Extract the (X, Y) coordinate from the center of the cell holding the provided text.  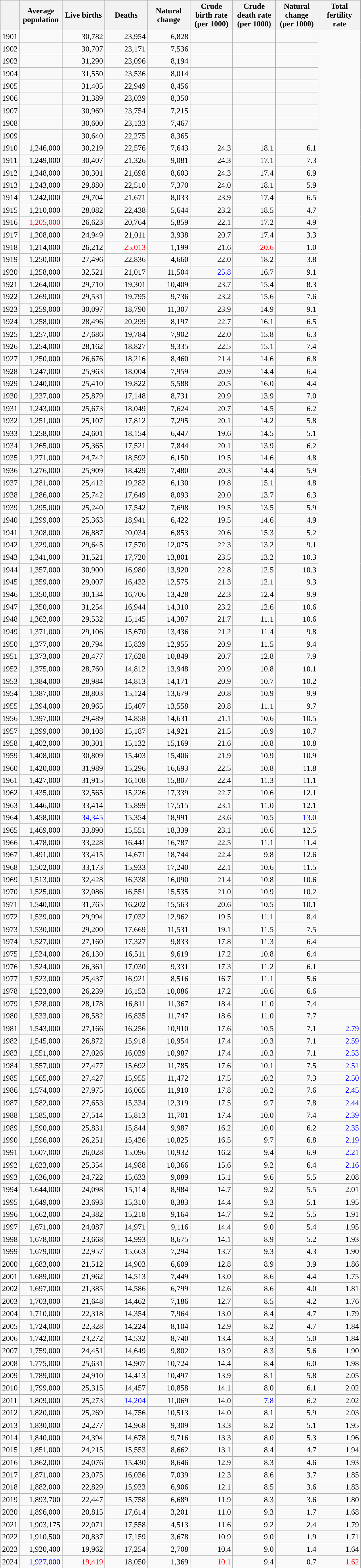
10,409 (169, 284)
22,447 (83, 1500)
21,648 (83, 1301)
18,154 (126, 433)
23.5 (212, 557)
7,959 (169, 371)
17,515 (169, 805)
9,164 (169, 1215)
21.0 (212, 892)
32,565 (83, 793)
6,447 (169, 433)
2.08 (339, 1177)
1,257,000 (41, 334)
26,872 (83, 1041)
1951 (10, 656)
2.39 (339, 1115)
22,275 (126, 136)
29,532 (83, 619)
2022 (10, 1537)
2.53 (339, 1053)
16,811 (126, 1004)
7,698 (169, 508)
1.76 (339, 1301)
11.8 (297, 768)
34,345 (83, 818)
1,259,000 (41, 309)
16,944 (126, 607)
22,829 (83, 1487)
15,758 (126, 1500)
30,809 (83, 755)
20.3 (212, 470)
1,402,000 (41, 743)
30,640 (83, 136)
25.8 (212, 272)
23,096 (126, 61)
1940 (10, 520)
18,004 (126, 371)
12.3 (212, 1475)
1930 (10, 396)
15,807 (169, 781)
16,441 (126, 842)
1,478,000 (41, 842)
1979 (10, 1004)
1918 (10, 247)
1959 (10, 755)
24,451 (83, 1351)
32,428 (83, 880)
1,574,000 (41, 1090)
9,802 (169, 1351)
1,927,000 (41, 1561)
1,742,000 (41, 1338)
1978 (10, 991)
1,557,000 (41, 1066)
18,216 (126, 359)
17,240 (169, 867)
10,086 (169, 991)
27,653 (83, 1103)
14,586 (126, 1289)
29,007 (83, 582)
8,194 (169, 61)
7,294 (169, 1252)
8,675 (169, 1239)
14.2 (254, 421)
1,357,000 (41, 570)
3.8 (297, 260)
1,375,000 (41, 669)
1966 (10, 842)
21,512 (83, 1264)
Crude birth rate (per 1000) (212, 15)
13,558 (169, 706)
24,215 (83, 1450)
1.86 (339, 1264)
1946 (10, 595)
8,033 (169, 198)
13,801 (169, 557)
1,565,000 (41, 1078)
1,528,000 (41, 1004)
14,921 (169, 731)
15,663 (126, 1252)
1,862,000 (41, 1462)
27,686 (83, 334)
17,614 (126, 1512)
1996 (10, 1215)
16,108 (126, 781)
25,315 (83, 1388)
21,011 (126, 235)
24,722 (83, 1177)
2.51 (339, 1066)
16,036 (126, 1475)
31,254 (83, 607)
1,530,000 (41, 929)
1.85 (339, 1475)
7,480 (169, 470)
22,576 (126, 148)
5,588 (169, 384)
15,334 (126, 1103)
2003 (10, 1301)
8,104 (169, 1326)
3.3 (297, 235)
22,836 (126, 260)
7,902 (169, 334)
1958 (10, 743)
4,513 (169, 1524)
Average population (41, 15)
15,187 (126, 731)
16,551 (126, 892)
1,759,000 (41, 1351)
11,307 (169, 309)
1,341,000 (41, 557)
15.3 (254, 532)
6,853 (169, 532)
1,703,000 (41, 1301)
25,631 (83, 1363)
17,669 (126, 929)
1,248,000 (41, 173)
10,910 (169, 1029)
10,849 (169, 656)
2013 (10, 1425)
15,670 (126, 632)
10,932 (169, 1152)
16,090 (169, 880)
12,955 (169, 644)
1,276,000 (41, 470)
2017 (10, 1475)
6,828 (169, 36)
11,367 (169, 1004)
1911 (10, 160)
17,542 (126, 508)
1920 (10, 272)
1,820,000 (41, 1413)
1953 (10, 681)
0.7 (297, 1561)
1957 (10, 731)
1,246,000 (41, 148)
1,394,000 (41, 706)
10,497 (169, 1376)
2.19 (339, 1140)
23,693 (83, 1202)
26,239 (83, 991)
14,204 (126, 1401)
17,649 (126, 495)
32,521 (83, 272)
7,039 (169, 1475)
27,160 (83, 942)
1933 (10, 433)
1952 (10, 669)
14,671 (126, 855)
3,201 (169, 1512)
9.6 (254, 1177)
1,265,000 (41, 446)
1.68 (339, 1512)
21.9 (212, 755)
1,408,000 (41, 755)
27,496 (83, 260)
14,968 (126, 1425)
1,636,000 (41, 1177)
1,251,000 (41, 421)
18.4 (212, 1004)
22,071 (83, 1524)
1916 (10, 223)
Crude death rate (per 1000) (254, 15)
1,671,000 (41, 1227)
16,065 (126, 1090)
1,254,000 (41, 346)
19,795 (126, 297)
1912 (10, 173)
9,736 (169, 297)
2.79 (339, 1029)
1922 (10, 297)
28,496 (83, 322)
17,720 (126, 557)
1,362,000 (41, 619)
1,240,000 (41, 384)
25,013 (126, 247)
19.1 (212, 929)
31,765 (83, 904)
1941 (10, 532)
1,830,000 (41, 1425)
1,871,000 (41, 1475)
14.9 (254, 309)
1,543,000 (41, 1029)
1,882,000 (41, 1487)
15,813 (126, 1115)
1904 (10, 74)
18,592 (126, 458)
16,256 (126, 1029)
16.0 (254, 384)
28,984 (83, 681)
24,910 (83, 1376)
8,350 (169, 98)
18,790 (126, 309)
25,107 (83, 421)
2018 (10, 1487)
1,242,000 (41, 198)
7.0 (297, 396)
1,502,000 (41, 867)
2021 (10, 1524)
1,299,000 (41, 520)
Live births (83, 15)
2.45 (339, 1090)
2014 (10, 1438)
4.2 (297, 1301)
8,731 (169, 396)
10,858 (169, 1388)
1,295,000 (41, 508)
7,844 (169, 446)
16,706 (126, 595)
1901 (10, 36)
2020 (10, 1512)
27,166 (83, 1029)
14,513 (126, 1276)
1947 (10, 607)
2023 (10, 1549)
21,017 (126, 272)
1908 (10, 123)
2010 (10, 1388)
15,169 (169, 743)
1,649,000 (41, 1202)
8,740 (169, 1338)
2.44 (339, 1103)
24,394 (83, 1438)
1984 (10, 1066)
5,859 (169, 223)
22,318 (83, 1314)
1,513,000 (41, 880)
4,660 (169, 260)
15,310 (126, 1202)
27,514 (83, 1115)
17,032 (126, 917)
16,921 (126, 979)
14,532 (126, 1338)
1,527,000 (41, 942)
1905 (10, 86)
15,844 (126, 1128)
1994 (10, 1190)
24,742 (83, 458)
7,624 (169, 409)
1,247,000 (41, 371)
1,840,000 (41, 1438)
19,962 (83, 1549)
1,281,000 (41, 483)
1923 (10, 309)
33,228 (83, 842)
1,644,000 (41, 1190)
1906 (10, 98)
3,938 (169, 235)
24,601 (83, 433)
2.16 (339, 1165)
15,114 (126, 1190)
25,354 (83, 1165)
10,513 (169, 1413)
28,803 (83, 694)
1,851,000 (41, 1450)
20,034 (126, 532)
1974 (10, 942)
7.7 (297, 1016)
22.8 (212, 570)
5.0 (297, 1338)
18,049 (126, 409)
1937 (10, 483)
1986 (10, 1090)
24,949 (83, 235)
15,218 (126, 1215)
1962 (10, 793)
20,815 (83, 1512)
5.3 (297, 1438)
33,414 (83, 805)
1,199 (169, 247)
29,704 (83, 198)
17,570 (126, 545)
1955 (10, 706)
1943 (10, 557)
1935 (10, 458)
1,590,000 (41, 1128)
32,086 (83, 892)
1993 (10, 1177)
1,525,000 (41, 892)
15,535 (169, 892)
2001 (10, 1276)
26,212 (83, 247)
2012 (10, 1413)
1.94 (339, 1450)
15,899 (126, 805)
22,949 (126, 86)
2011 (10, 1401)
2007 (10, 1351)
1.4 (297, 1549)
21,698 (126, 173)
11.6 (212, 1524)
28,760 (83, 669)
11.9 (212, 1500)
15,553 (126, 1450)
1971 (10, 904)
25,437 (83, 979)
28,178 (83, 1004)
2002 (10, 1289)
2.05 (339, 1376)
15,226 (126, 793)
18,050 (126, 1561)
29,489 (83, 718)
16,787 (169, 842)
1,683,000 (41, 1264)
1,920,400 (41, 1549)
16,153 (126, 991)
1992 (10, 1165)
12.7 (212, 1301)
1,623,000 (41, 1165)
30,900 (83, 570)
13.4 (212, 1338)
23.6 (212, 818)
25,909 (83, 470)
30,782 (83, 36)
1,585,000 (41, 1115)
14,988 (126, 1165)
1,387,000 (41, 694)
9,716 (169, 1438)
25,365 (83, 446)
1.0 (297, 247)
1954 (10, 694)
1,893,700 (41, 1500)
12,575 (169, 582)
25,412 (83, 483)
16,432 (126, 582)
10,987 (169, 1053)
1963 (10, 805)
1,237,000 (41, 396)
25,410 (83, 384)
27,026 (83, 1053)
26,676 (83, 359)
6,609 (169, 1264)
4.0 (297, 1289)
20,837 (83, 1537)
1987 (10, 1103)
7,186 (169, 1301)
1,271,000 (41, 458)
14,649 (126, 1351)
33,173 (83, 867)
16.1 (254, 322)
15,096 (126, 1152)
15,563 (169, 904)
14,993 (126, 1239)
1970 (10, 892)
14,387 (169, 619)
10,825 (169, 1140)
1,910,500 (41, 1537)
16,835 (126, 1016)
1,359,000 (41, 582)
11,910 (169, 1090)
1998 (10, 1239)
1932 (10, 421)
27,427 (83, 1078)
1991 (10, 1152)
1929 (10, 384)
28,794 (83, 644)
1925 (10, 334)
14,812 (126, 669)
1,596,000 (41, 1140)
1,371,000 (41, 632)
3.7 (297, 1475)
17,254 (126, 1549)
6,150 (169, 458)
10,724 (169, 1363)
1,539,000 (41, 917)
9,335 (169, 346)
1956 (10, 718)
33,890 (83, 830)
7,643 (169, 148)
1944 (10, 570)
25,363 (83, 520)
1,540,000 (41, 904)
1,308,000 (41, 532)
9,833 (169, 942)
1,710,000 (41, 1314)
1936 (10, 470)
21.1 (212, 718)
21,326 (126, 160)
7,449 (169, 1276)
1973 (10, 929)
1965 (10, 830)
7,370 (169, 185)
1969 (10, 880)
1917 (10, 235)
1913 (10, 185)
1,491,000 (41, 855)
Natural change (169, 15)
14,462 (126, 1301)
6.0 (297, 1363)
28,477 (83, 656)
17,159 (126, 1537)
13,428 (169, 595)
1.91 (339, 1215)
1,420,000 (41, 768)
8,365 (169, 136)
30,097 (83, 309)
1914 (10, 198)
1,269,000 (41, 297)
1909 (10, 136)
8,662 (169, 1450)
1.7 (297, 1512)
10,954 (169, 1041)
11,472 (169, 1078)
1926 (10, 346)
9,081 (169, 160)
1980 (10, 1016)
2024 (10, 1561)
2.35 (339, 1128)
29,200 (83, 929)
8,646 (169, 1462)
14,631 (169, 718)
1,697,000 (41, 1289)
25,879 (83, 396)
31,389 (83, 98)
18,339 (169, 830)
1903 (10, 61)
11,531 (169, 929)
1985 (10, 1078)
4.6 (297, 1462)
18,991 (169, 818)
31,290 (83, 61)
1,329,000 (41, 545)
19.8 (212, 483)
24,076 (83, 1462)
23,039 (126, 98)
9,987 (169, 1128)
13.5 (254, 508)
17,148 (126, 396)
26,361 (83, 967)
1934 (10, 446)
27,975 (83, 1090)
15,933 (126, 867)
2.21 (339, 1152)
17,812 (126, 421)
1910 (10, 148)
2019 (10, 1500)
1938 (10, 495)
30,219 (83, 148)
23.7 (212, 284)
28,965 (83, 706)
14,171 (169, 681)
1975 (10, 954)
22,438 (126, 210)
1,582,000 (41, 1103)
16,693 (169, 768)
7,295 (169, 421)
1,458,000 (41, 818)
6,689 (169, 1500)
23,954 (126, 36)
1990 (10, 1140)
1921 (10, 284)
1,903,175 (41, 1524)
28,582 (83, 1016)
14,354 (126, 1314)
1.81 (339, 1289)
6,422 (169, 520)
1.80 (339, 1500)
1997 (10, 1227)
16,980 (126, 570)
1927 (10, 359)
30,600 (83, 123)
14,813 (126, 681)
14,971 (126, 1227)
15,407 (126, 706)
Natural change (per 1000) (297, 15)
17,628 (126, 656)
2000 (10, 1264)
24,277 (83, 1425)
1902 (10, 49)
7,467 (169, 123)
14,858 (126, 718)
23,536 (126, 74)
20,299 (126, 322)
29,880 (83, 185)
1982 (10, 1041)
21.5 (212, 731)
9,116 (169, 1227)
31,521 (83, 557)
4.3 (297, 1252)
15,426 (126, 1140)
18,941 (126, 520)
17,558 (126, 1524)
16,338 (126, 880)
30,707 (83, 49)
22,510 (126, 185)
1.96 (339, 1438)
1928 (10, 371)
11,747 (169, 1016)
1,377,000 (41, 644)
1977 (10, 979)
11,785 (169, 1066)
25,273 (83, 1401)
25,831 (83, 1128)
20.5 (212, 384)
1,397,000 (41, 718)
24,087 (83, 1227)
25,269 (83, 1413)
30,969 (83, 111)
18,429 (126, 470)
1995 (10, 1202)
8,456 (169, 86)
Deaths (126, 15)
26,623 (83, 223)
19,301 (126, 284)
1949 (10, 632)
16,511 (126, 954)
15,403 (126, 755)
18,744 (169, 855)
19.6 (212, 433)
2008 (10, 1363)
1961 (10, 781)
14,903 (126, 1264)
1,789,000 (41, 1376)
12,319 (169, 1103)
1968 (10, 867)
15,296 (126, 768)
1972 (10, 917)
21.7 (212, 619)
30,407 (83, 160)
29,531 (83, 297)
2016 (10, 1462)
7.9 (297, 656)
19,784 (126, 334)
14,224 (126, 1326)
1,533,000 (41, 1016)
1.75 (339, 1276)
1.64 (339, 1549)
15,955 (126, 1078)
1,427,000 (41, 781)
13,436 (169, 632)
6.6 (297, 991)
1983 (10, 1053)
10,366 (169, 1165)
19,822 (126, 384)
1,799,000 (41, 1388)
23,272 (83, 1338)
9,331 (169, 967)
11.2 (254, 967)
31,550 (83, 74)
11,504 (169, 272)
3.9 (297, 1264)
8,516 (169, 979)
3,678 (169, 1537)
15.4 (254, 284)
1.98 (339, 1363)
1,369 (169, 1561)
2005 (10, 1326)
1,469,000 (41, 830)
25,240 (83, 508)
1,775,000 (41, 1363)
27,477 (83, 1066)
2.50 (339, 1078)
10.4 (212, 1549)
13,948 (169, 669)
1.9 (297, 1537)
1942 (10, 545)
19,282 (126, 483)
8,984 (169, 1190)
15,124 (126, 694)
1,205,000 (41, 223)
18.6 (212, 1016)
1,399,000 (41, 731)
17.3 (212, 967)
12,962 (169, 917)
17,327 (126, 942)
15,145 (126, 619)
1919 (10, 260)
13,920 (169, 570)
8,093 (169, 495)
30,134 (83, 595)
15,692 (126, 1066)
8,460 (169, 359)
11,069 (169, 1401)
31,405 (83, 86)
23,668 (83, 1239)
26,028 (83, 1152)
23,171 (126, 49)
15,132 (126, 743)
12.4 (254, 595)
26,130 (83, 954)
15,430 (126, 1462)
8,197 (169, 322)
17,030 (126, 967)
1989 (10, 1128)
1,208,000 (41, 235)
24,098 (83, 1190)
2.03 (339, 1413)
1964 (10, 818)
1,435,000 (41, 793)
23,754 (126, 111)
8,383 (169, 1202)
14,678 (126, 1438)
21,385 (83, 1289)
30,108 (83, 731)
1,678,000 (41, 1239)
2004 (10, 1314)
29,710 (83, 284)
25,963 (83, 371)
20.0 (212, 495)
31,989 (83, 768)
1960 (10, 768)
1967 (10, 855)
11,701 (169, 1115)
12,075 (169, 545)
1.71 (339, 1537)
1981 (10, 1029)
1948 (10, 619)
1,210,000 (41, 210)
1,896,000 (41, 1512)
22,957 (83, 1252)
16.5 (212, 1140)
22,328 (83, 1326)
1950 (10, 644)
24,382 (83, 1215)
2.4 (297, 1524)
1976 (10, 967)
1,264,000 (41, 284)
15,918 (126, 1041)
18,827 (126, 346)
14,756 (126, 1413)
1,373,000 (41, 656)
28,082 (83, 210)
1,249,000 (41, 160)
26,887 (83, 532)
8,603 (169, 173)
Total fertility rate (339, 15)
6,130 (169, 483)
16,202 (126, 904)
15,406 (169, 755)
15,551 (126, 830)
1,724,000 (41, 1326)
9,089 (169, 1177)
1,679,000 (41, 1252)
1,689,000 (41, 1276)
8,014 (169, 74)
1939 (10, 508)
2.01 (339, 1190)
29,994 (83, 917)
2006 (10, 1338)
28,162 (83, 346)
1,384,000 (41, 681)
1907 (10, 111)
5,644 (169, 210)
1988 (10, 1115)
1.62 (339, 1561)
1,809,000 (41, 1401)
17,521 (126, 446)
24.0 (212, 185)
2.59 (339, 1041)
23,133 (126, 123)
1,607,000 (41, 1152)
15,354 (126, 818)
1.83 (339, 1487)
7,536 (169, 49)
20,764 (126, 223)
17.1 (254, 160)
15,923 (126, 1487)
33,415 (83, 855)
18.5 (254, 210)
1999 (10, 1252)
2,708 (169, 1549)
1,662,000 (41, 1215)
1,446,000 (41, 805)
6,799 (169, 1289)
21.3 (212, 582)
9,309 (169, 1425)
6,906 (169, 1487)
16,039 (126, 1053)
14,457 (126, 1388)
7,215 (169, 111)
1,214,000 (41, 247)
1945 (10, 582)
29,106 (83, 632)
25,673 (83, 409)
1931 (10, 409)
18.2 (254, 260)
1,286,000 (41, 495)
29,645 (83, 545)
14,310 (169, 607)
2015 (10, 1450)
1,551,000 (41, 1053)
19,419 (83, 1561)
13.1 (212, 1450)
21,671 (126, 198)
7,964 (169, 1314)
14,413 (126, 1376)
1,545,000 (41, 1041)
13,679 (169, 694)
23,075 (83, 1475)
15.8 (254, 334)
15,839 (126, 644)
9,619 (169, 954)
5.4 (297, 1227)
21,962 (83, 1276)
14,907 (126, 1363)
31,915 (83, 781)
2009 (10, 1376)
1924 (10, 322)
26,251 (83, 1140)
17,339 (169, 793)
15,633 (126, 1177)
1915 (10, 210)
25,742 (83, 495)
21.2 (212, 632)
